Return (X, Y) of the center of cell containing provided text 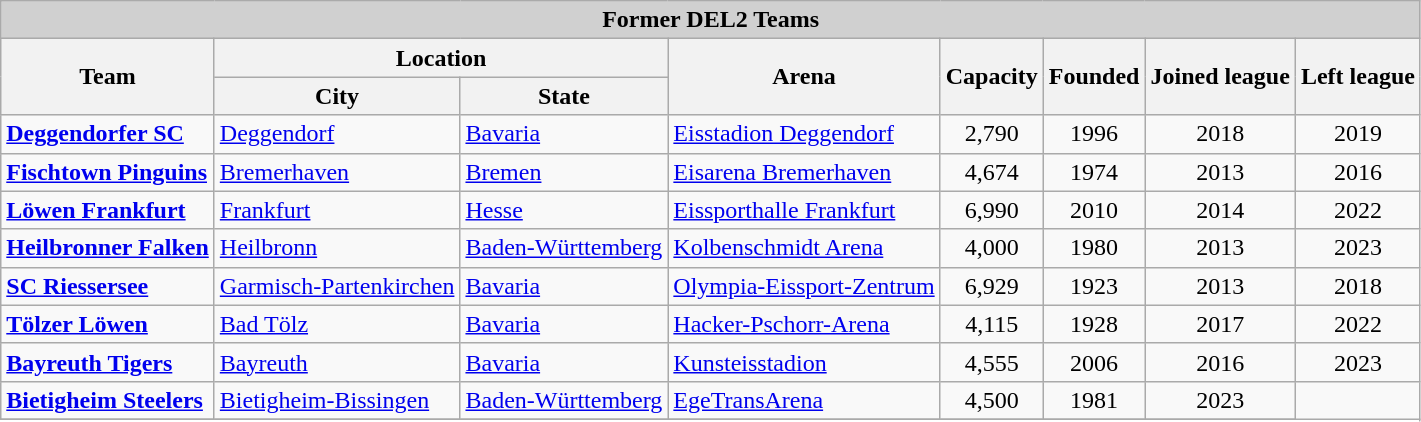
1923 (1094, 286)
Eisstadion Deggendorf (804, 134)
Deggendorfer SC (108, 134)
1981 (1094, 400)
Olympia-Eissport-Zentrum (804, 286)
City (337, 96)
Bayreuth (337, 362)
2006 (1094, 362)
Arena (804, 77)
1928 (1094, 324)
1996 (1094, 134)
4,000 (992, 248)
Left league (1358, 77)
Fischtown Pinguins (108, 172)
2010 (1094, 210)
6,990 (992, 210)
4,555 (992, 362)
Former DEL2 Teams (711, 20)
Heilbronner Falken (108, 248)
2019 (1358, 134)
Bremerhaven (337, 172)
Kunsteisstadion (804, 362)
Location (441, 58)
4,115 (992, 324)
Hacker-Pschorr-Arena (804, 324)
Bayreuth Tigers (108, 362)
2,790 (992, 134)
Team (108, 77)
6,929 (992, 286)
Joined league (1220, 77)
Eisarena Bremerhaven (804, 172)
Founded (1094, 77)
Löwen Frankfurt (108, 210)
SC Riessersee (108, 286)
Tölzer Löwen (108, 324)
Deggendorf (337, 134)
2017 (1220, 324)
Garmisch-Partenkirchen (337, 286)
Bietigheim Steelers (108, 400)
4,500 (992, 400)
Heilbronn (337, 248)
4,674 (992, 172)
Hesse (564, 210)
Eissporthalle Frankfurt (804, 210)
Bad Tölz (337, 324)
EgeTransArena (804, 400)
1974 (1094, 172)
Capacity (992, 77)
State (564, 96)
1980 (1094, 248)
Bremen (564, 172)
Bietigheim-Bissingen (337, 400)
Frankfurt (337, 210)
Kolbenschmidt Arena (804, 248)
2014 (1220, 210)
